Output the (x, y) coordinate of the center of the cell containing the given text.  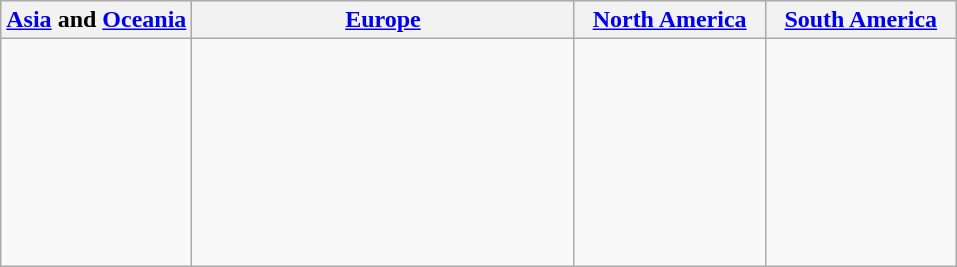
South America (860, 20)
Asia and Oceania (96, 20)
North America (670, 20)
Europe (383, 20)
